Return [X, Y] of the center of cell containing provided text 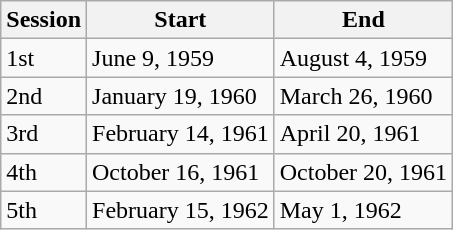
April 20, 1961 [363, 134]
February 14, 1961 [181, 134]
Session [44, 20]
1st [44, 58]
June 9, 1959 [181, 58]
August 4, 1959 [363, 58]
5th [44, 210]
4th [44, 172]
Start [181, 20]
February 15, 1962 [181, 210]
October 20, 1961 [363, 172]
October 16, 1961 [181, 172]
2nd [44, 96]
May 1, 1962 [363, 210]
3rd [44, 134]
March 26, 1960 [363, 96]
January 19, 1960 [181, 96]
End [363, 20]
